Detect which cell encompasses the target text, then output its (x, y) center coordinate. 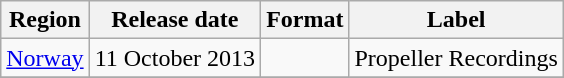
Norway (45, 58)
Propeller Recordings (456, 58)
Release date (174, 20)
11 October 2013 (174, 58)
Format (305, 20)
Region (45, 20)
Label (456, 20)
